Search for the cell housing the specified text and yield its (x, y) center coordinate. 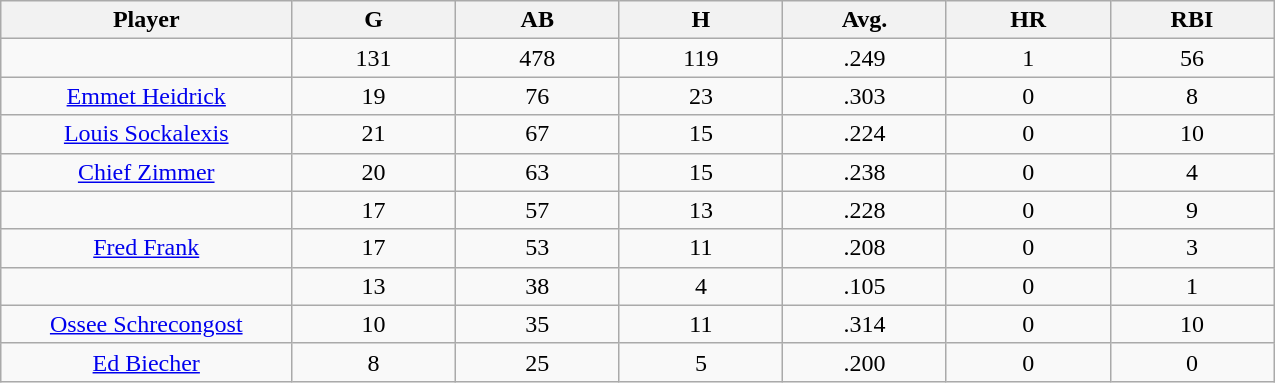
AB (537, 20)
76 (537, 96)
23 (701, 96)
119 (701, 58)
.224 (865, 134)
Emmet Heidrick (146, 96)
.249 (865, 58)
5 (701, 362)
21 (374, 134)
.314 (865, 324)
38 (537, 286)
56 (1192, 58)
G (374, 20)
35 (537, 324)
67 (537, 134)
53 (537, 248)
19 (374, 96)
Ossee Schrecongost (146, 324)
H (701, 20)
Player (146, 20)
57 (537, 210)
9 (1192, 210)
131 (374, 58)
Chief Zimmer (146, 172)
25 (537, 362)
RBI (1192, 20)
478 (537, 58)
3 (1192, 248)
.105 (865, 286)
63 (537, 172)
Fred Frank (146, 248)
Louis Sockalexis (146, 134)
.228 (865, 210)
20 (374, 172)
.208 (865, 248)
HR (1028, 20)
.238 (865, 172)
Ed Biecher (146, 362)
Avg. (865, 20)
.303 (865, 96)
.200 (865, 362)
